Provide the (X, Y) coordinate of the cell's center where the given text is located.  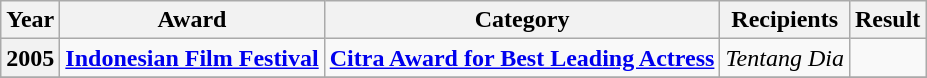
Indonesian Film Festival (192, 58)
Year (30, 20)
Citra Award for Best Leading Actress (522, 58)
2005 (30, 58)
Category (522, 20)
Recipients (785, 20)
Tentang Dia (785, 58)
Result (887, 20)
Award (192, 20)
